Locate the cell with the specified text and output its [X, Y] center coordinate. 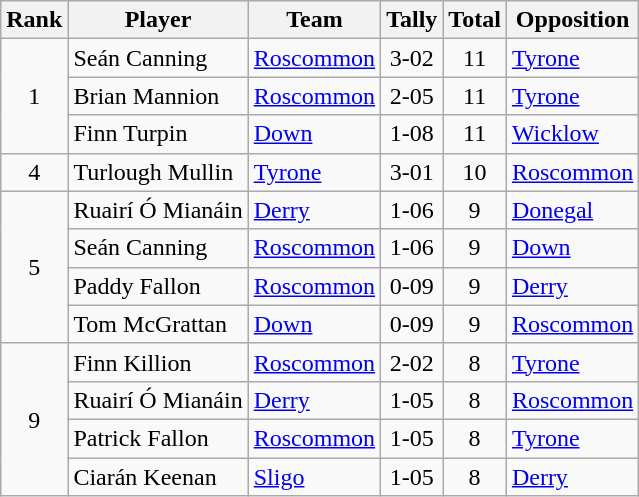
Sligo [314, 477]
Finn Turpin [158, 134]
Team [314, 20]
1 [34, 96]
Patrick Fallon [158, 438]
Brian Mannion [158, 96]
10 [475, 172]
2-02 [412, 362]
Tom McGrattan [158, 324]
4 [34, 172]
Player [158, 20]
Ciarán Keenan [158, 477]
3-02 [412, 58]
Finn Killion [158, 362]
2-05 [412, 96]
Tally [412, 20]
Donegal [572, 210]
Rank [34, 20]
1-08 [412, 134]
Turlough Mullin [158, 172]
Opposition [572, 20]
Paddy Fallon [158, 286]
5 [34, 267]
Wicklow [572, 134]
Total [475, 20]
3-01 [412, 172]
